Find where the given text appears and provide that cell's center as [X, Y] coordinate. 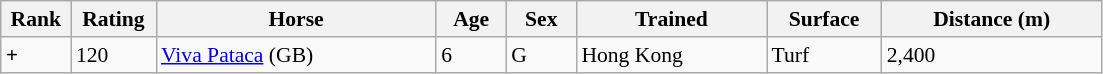
+ [36, 55]
2,400 [992, 55]
G [541, 55]
Rank [36, 19]
Rating [114, 19]
6 [471, 55]
Sex [541, 19]
Horse [296, 19]
Viva Pataca (GB) [296, 55]
Surface [824, 19]
Trained [671, 19]
Distance (m) [992, 19]
Hong Kong [671, 55]
Age [471, 19]
120 [114, 55]
Turf [824, 55]
